Detect which cell encompasses the target text, then output its [X, Y] center coordinate. 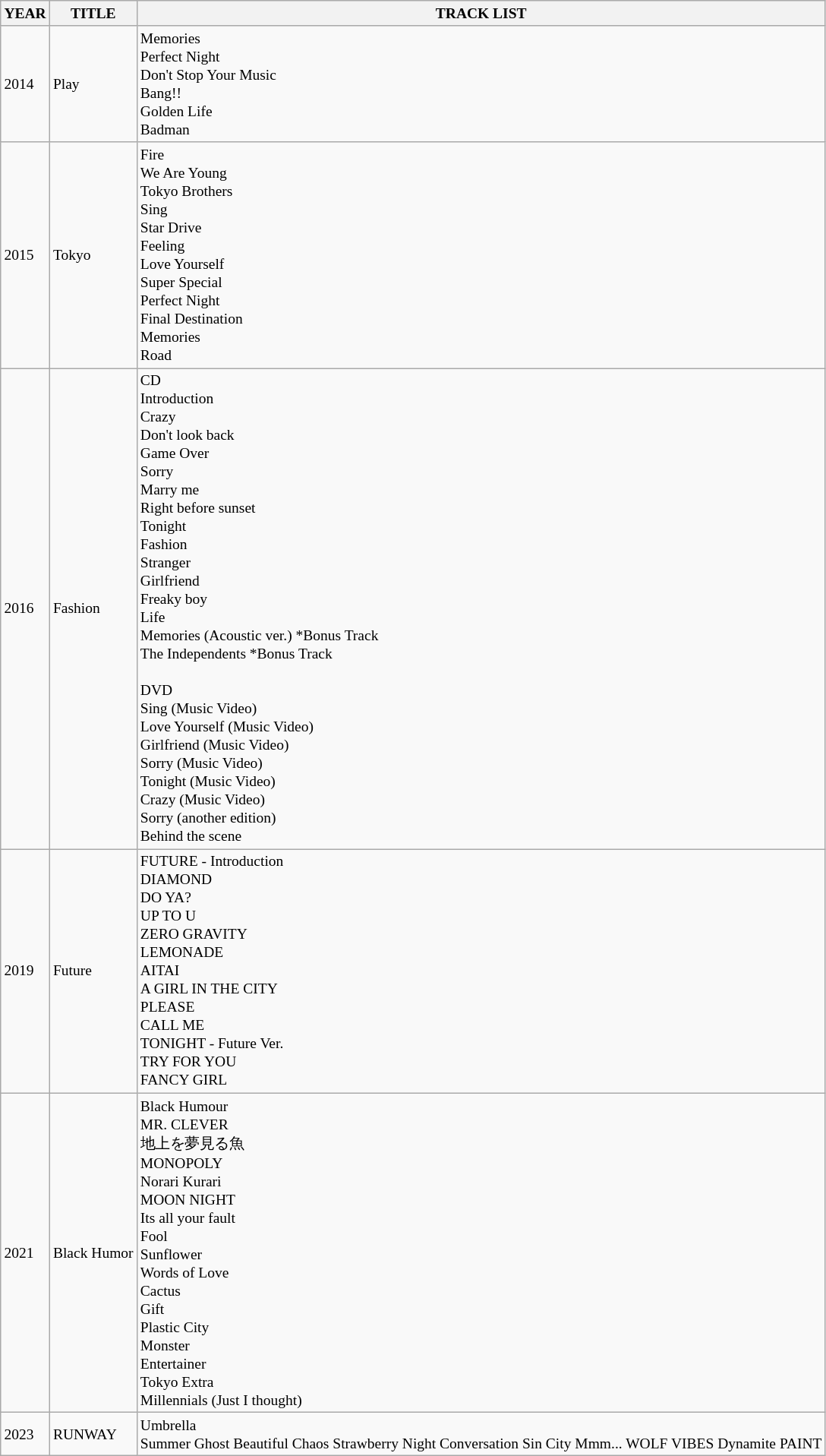
Play [93, 84]
2014 [26, 84]
2023 [26, 1434]
2015 [26, 255]
MemoriesPerfect NightDon't Stop Your MusicBang!!Golden LifeBadman [481, 84]
TITLE [93, 14]
UmbrellaSummer Ghost Beautiful Chaos Strawberry Night Conversation Sin City Mmm... WOLF VIBES Dynamite PAINT [481, 1434]
Future [93, 971]
RUNWAY [93, 1434]
Black Humor [93, 1252]
FireWe Are YoungTokyo BrothersSingStar DriveFeelingLove YourselfSuper SpecialPerfect NightFinal DestinationMemoriesRoad [481, 255]
Fashion [93, 609]
2016 [26, 609]
2021 [26, 1252]
YEAR [26, 14]
FUTURE - Introduction DIAMONDDO YA?UP TO U ZERO GRAVITY LEMONADE AITAI A GIRL IN THE CITY PLEASE CALL ME TONIGHT - Future Ver. TRY FOR YOU FANCY GIRL [481, 971]
2019 [26, 971]
Tokyo [93, 255]
TRACK LIST [481, 14]
